Scan for the cell matching the given text and deliver its (x, y) coordinate at center. 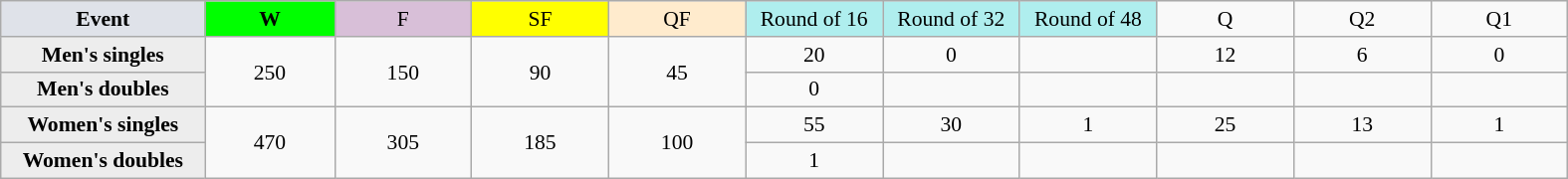
F (403, 19)
45 (677, 72)
150 (403, 72)
QF (677, 19)
185 (541, 143)
305 (403, 143)
Event (104, 19)
Men's singles (104, 55)
Women's doubles (104, 161)
25 (1226, 125)
Q1 (1499, 19)
12 (1226, 55)
90 (541, 72)
Q (1226, 19)
55 (814, 125)
470 (270, 143)
W (270, 19)
Round of 48 (1088, 19)
Round of 32 (951, 19)
6 (1362, 55)
100 (677, 143)
250 (270, 72)
Women's singles (104, 125)
20 (814, 55)
Men's doubles (104, 89)
SF (541, 19)
Round of 16 (814, 19)
30 (951, 125)
Q2 (1362, 19)
13 (1362, 125)
